Extract the (x, y) coordinate from the center of the cell holding the provided text.  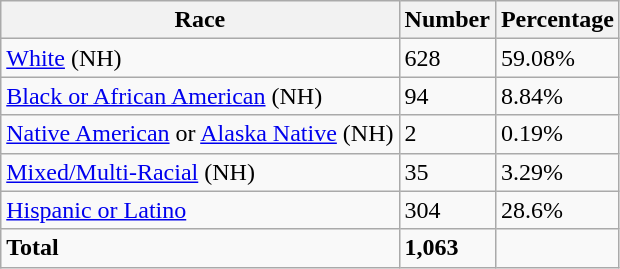
Total (200, 248)
Number (447, 20)
1,063 (447, 248)
White (NH) (200, 58)
3.29% (557, 172)
Mixed/Multi-Racial (NH) (200, 172)
94 (447, 96)
Percentage (557, 20)
35 (447, 172)
628 (447, 58)
59.08% (557, 58)
Race (200, 20)
2 (447, 134)
28.6% (557, 210)
0.19% (557, 134)
Black or African American (NH) (200, 96)
304 (447, 210)
8.84% (557, 96)
Native American or Alaska Native (NH) (200, 134)
Hispanic or Latino (200, 210)
